Extract the [X, Y] coordinate from the center of the cell holding the provided text.  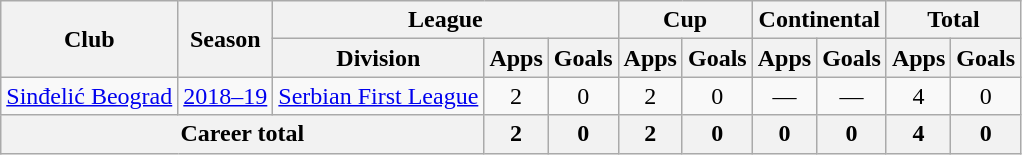
League [446, 20]
2018–19 [226, 96]
Club [90, 39]
Cup [685, 20]
Career total [242, 134]
Sinđelić Beograd [90, 96]
Continental [819, 20]
Serbian First League [378, 96]
Division [378, 58]
Season [226, 39]
Total [953, 20]
